Provide the [X, Y] coordinate of the cell's center where the given text is located.  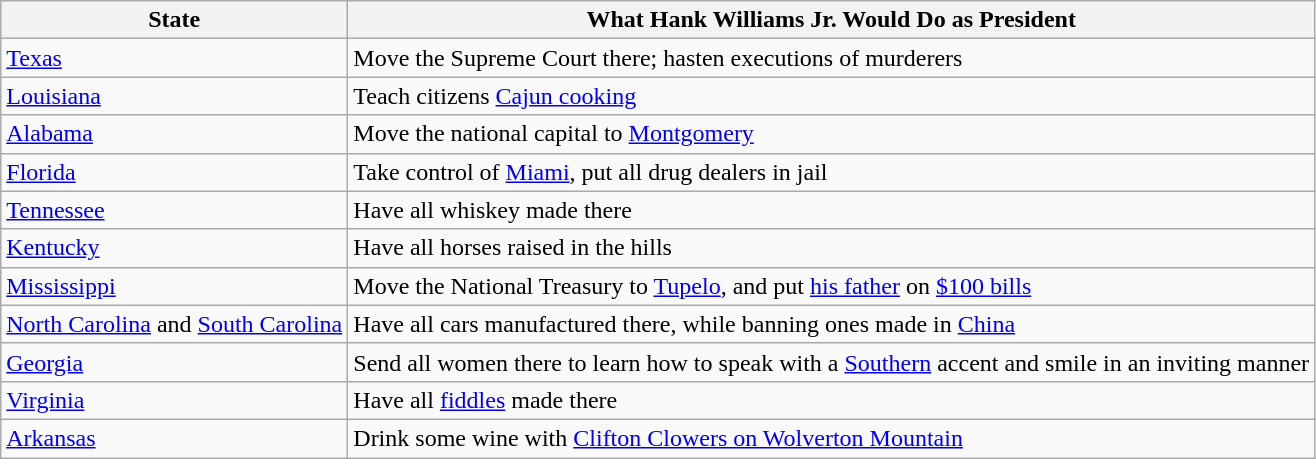
State [174, 20]
Arkansas [174, 438]
What Hank Williams Jr. Would Do as President [832, 20]
Louisiana [174, 96]
Move the national capital to Montgomery [832, 134]
Florida [174, 172]
Alabama [174, 134]
Take control of Miami, put all drug dealers in jail [832, 172]
Have all fiddles made there [832, 400]
Drink some wine with Clifton Clowers on Wolverton Mountain [832, 438]
Move the National Treasury to Tupelo, and put his father on $100 bills [832, 286]
Georgia [174, 362]
Have all whiskey made there [832, 210]
Teach citizens Cajun cooking [832, 96]
Send all women there to learn how to speak with a Southern accent and smile in an inviting manner [832, 362]
Have all cars manufactured there, while banning ones made in China [832, 324]
Mississippi [174, 286]
Have all horses raised in the hills [832, 248]
Virginia [174, 400]
Tennessee [174, 210]
North Carolina and South Carolina [174, 324]
Kentucky [174, 248]
Texas [174, 58]
Move the Supreme Court there; hasten executions of murderers [832, 58]
